Output the (X, Y) coordinate of the center of the cell containing the given text.  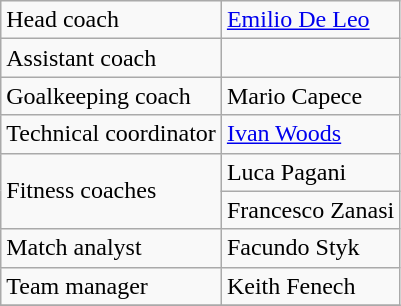
Goalkeeping coach (112, 96)
Luca Pagani (310, 172)
Technical coordinator (112, 134)
Ivan Woods (310, 134)
Match analyst (112, 248)
Mario Capece (310, 96)
Facundo Styk (310, 248)
Francesco Zanasi (310, 210)
Fitness coaches (112, 191)
Head coach (112, 20)
Team manager (112, 286)
Emilio De Leo (310, 20)
Assistant coach (112, 58)
Keith Fenech (310, 286)
